Determine the (x, y) coordinate at the center of the cell enclosing the given text.  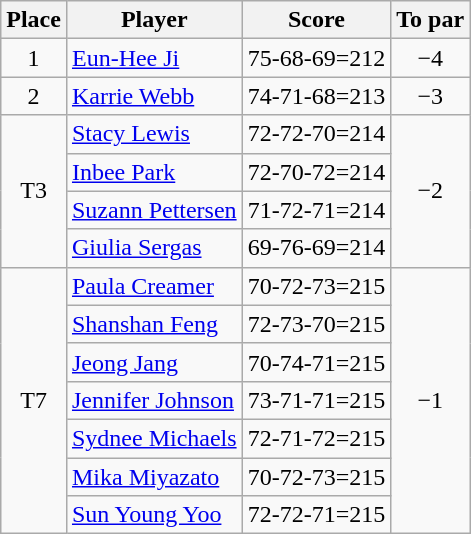
72-72-71=215 (316, 515)
Stacy Lewis (154, 134)
69-76-69=214 (316, 248)
Place (34, 20)
Jennifer Johnson (154, 400)
−2 (430, 191)
74-71-68=213 (316, 96)
1 (34, 58)
2 (34, 96)
Sun Young Yoo (154, 515)
Suzann Pettersen (154, 210)
Score (316, 20)
72-73-70=215 (316, 324)
72-71-72=215 (316, 438)
Giulia Sergas (154, 248)
Mika Miyazato (154, 477)
T3 (34, 191)
Sydnee Michaels (154, 438)
−1 (430, 400)
Inbee Park (154, 172)
Shanshan Feng (154, 324)
71-72-71=214 (316, 210)
To par (430, 20)
72-72-70=214 (316, 134)
−3 (430, 96)
72-70-72=214 (316, 172)
−4 (430, 58)
Player (154, 20)
73-71-71=215 (316, 400)
T7 (34, 400)
Jeong Jang (154, 362)
Paula Creamer (154, 286)
Eun-Hee Ji (154, 58)
70-74-71=215 (316, 362)
75-68-69=212 (316, 58)
Karrie Webb (154, 96)
